Identify which cell holds the provided text, then report its [X, Y] central coordinate. 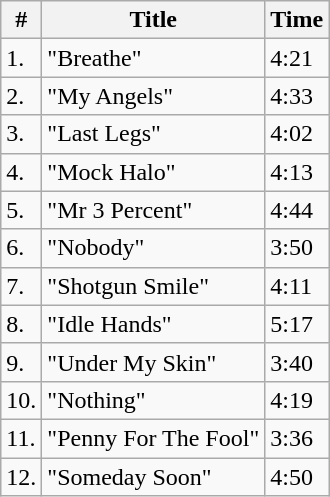
3. [22, 134]
"Nobody" [154, 248]
4. [22, 172]
11. [22, 438]
8. [22, 324]
# [22, 20]
4:02 [297, 134]
"Last Legs" [154, 134]
1. [22, 58]
Time [297, 20]
"Idle Hands" [154, 324]
6. [22, 248]
10. [22, 400]
4:11 [297, 286]
"Mr 3 Percent" [154, 210]
4:13 [297, 172]
3:40 [297, 362]
"My Angels" [154, 96]
5. [22, 210]
"Penny For The Fool" [154, 438]
"Nothing" [154, 400]
7. [22, 286]
12. [22, 477]
"Mock Halo" [154, 172]
4:21 [297, 58]
5:17 [297, 324]
3:50 [297, 248]
Title [154, 20]
9. [22, 362]
2. [22, 96]
4:50 [297, 477]
3:36 [297, 438]
4:19 [297, 400]
4:44 [297, 210]
"Under My Skin" [154, 362]
"Shotgun Smile" [154, 286]
"Someday Soon" [154, 477]
4:33 [297, 96]
"Breathe" [154, 58]
